Locate the cell with the specified text and output its (X, Y) center coordinate. 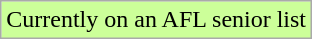
Currently on an AFL senior list (156, 20)
